Return the [x, y] coordinate for the center point of the cell that contains the specified text.  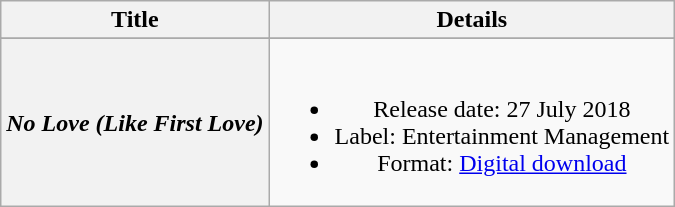
Details [472, 20]
Title [135, 20]
No Love (Like First Love) [135, 122]
Release date: 27 July 2018Label: Entertainment ManagementFormat: Digital download [472, 122]
